Output the [x, y] coordinate of the center of the cell containing the given text.  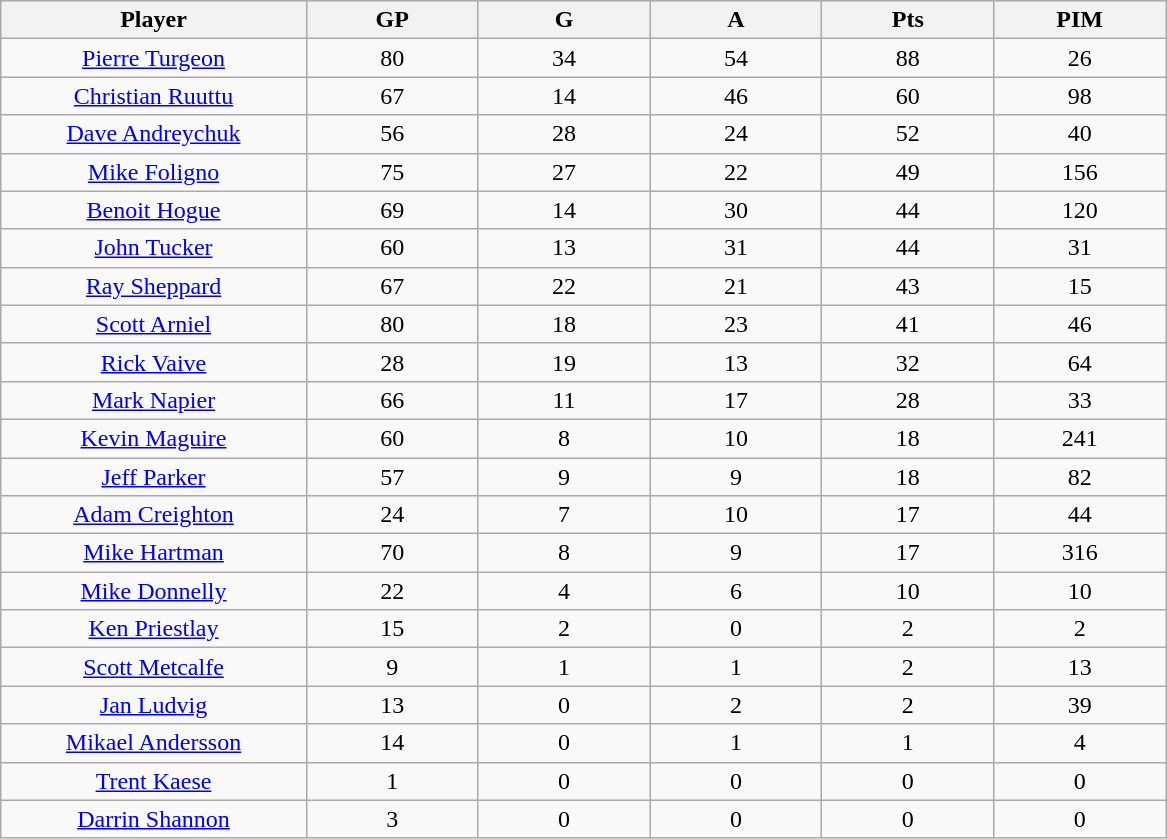
66 [392, 400]
57 [392, 477]
98 [1080, 96]
26 [1080, 58]
Mike Hartman [154, 553]
88 [908, 58]
Ken Priestlay [154, 629]
30 [736, 210]
23 [736, 324]
Rick Vaive [154, 362]
56 [392, 134]
40 [1080, 134]
19 [564, 362]
43 [908, 286]
75 [392, 172]
33 [1080, 400]
54 [736, 58]
Mike Foligno [154, 172]
Darrin Shannon [154, 819]
64 [1080, 362]
G [564, 20]
52 [908, 134]
Jeff Parker [154, 477]
120 [1080, 210]
Dave Andreychuk [154, 134]
Ray Sheppard [154, 286]
A [736, 20]
Kevin Maguire [154, 438]
Pts [908, 20]
34 [564, 58]
39 [1080, 705]
Christian Ruuttu [154, 96]
Pierre Turgeon [154, 58]
21 [736, 286]
Adam Creighton [154, 515]
Scott Metcalfe [154, 667]
PIM [1080, 20]
Jan Ludvig [154, 705]
11 [564, 400]
3 [392, 819]
49 [908, 172]
Mikael Andersson [154, 743]
41 [908, 324]
Scott Arniel [154, 324]
82 [1080, 477]
Benoit Hogue [154, 210]
241 [1080, 438]
27 [564, 172]
Trent Kaese [154, 781]
Mike Donnelly [154, 591]
6 [736, 591]
7 [564, 515]
John Tucker [154, 248]
316 [1080, 553]
32 [908, 362]
70 [392, 553]
Player [154, 20]
GP [392, 20]
69 [392, 210]
Mark Napier [154, 400]
156 [1080, 172]
